Determine the (x, y) coordinate at the center of the cell enclosing the given text.  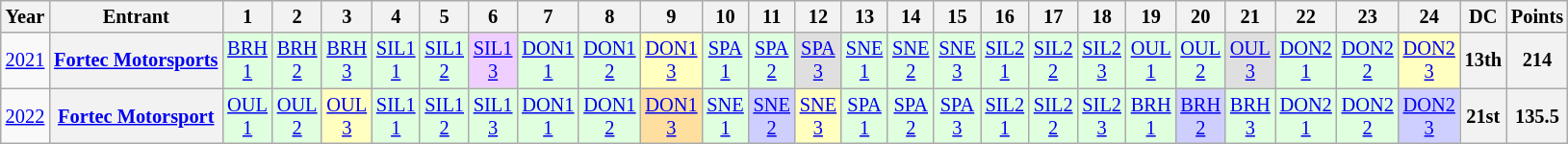
12 (818, 16)
7 (548, 16)
1 (247, 16)
19 (1151, 16)
10 (725, 16)
2022 (25, 116)
3 (347, 16)
16 (1005, 16)
Points (1537, 16)
21 (1250, 16)
8 (609, 16)
Fortec Motorsport (136, 116)
23 (1368, 16)
14 (911, 16)
18 (1101, 16)
21st (1483, 116)
11 (772, 16)
4 (396, 16)
214 (1537, 60)
17 (1053, 16)
15 (957, 16)
135.5 (1537, 116)
6 (493, 16)
DC (1483, 16)
24 (1429, 16)
13 (864, 16)
5 (444, 16)
13th (1483, 60)
Entrant (136, 16)
2021 (25, 60)
Year (25, 16)
20 (1200, 16)
Fortec Motorsports (136, 60)
2 (297, 16)
22 (1306, 16)
9 (671, 16)
